Capture the cell that displays the provided text and extract its (x, y) central coordinate. 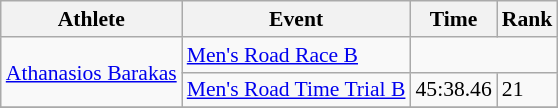
Event (296, 19)
45:38.46 (453, 90)
Athlete (92, 19)
Men's Road Race B (296, 55)
Time (453, 19)
Rank (528, 19)
Athanasios Barakas (92, 72)
21 (528, 90)
Men's Road Time Trial B (296, 90)
